Identify which cell holds the provided text, then report its (x, y) central coordinate. 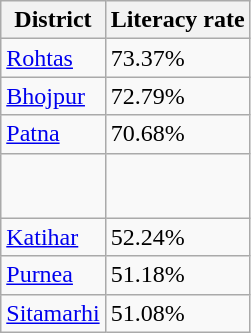
72.79% (178, 96)
Literacy rate (178, 20)
Rohtas (53, 58)
Purnea (53, 275)
51.18% (178, 275)
51.08% (178, 313)
70.68% (178, 134)
Bhojpur (53, 96)
Katihar (53, 237)
73.37% (178, 58)
District (53, 20)
Patna (53, 134)
Sitamarhi (53, 313)
52.24% (178, 237)
